From the cell containing the given text, extract its center point as (X, Y) coordinate. 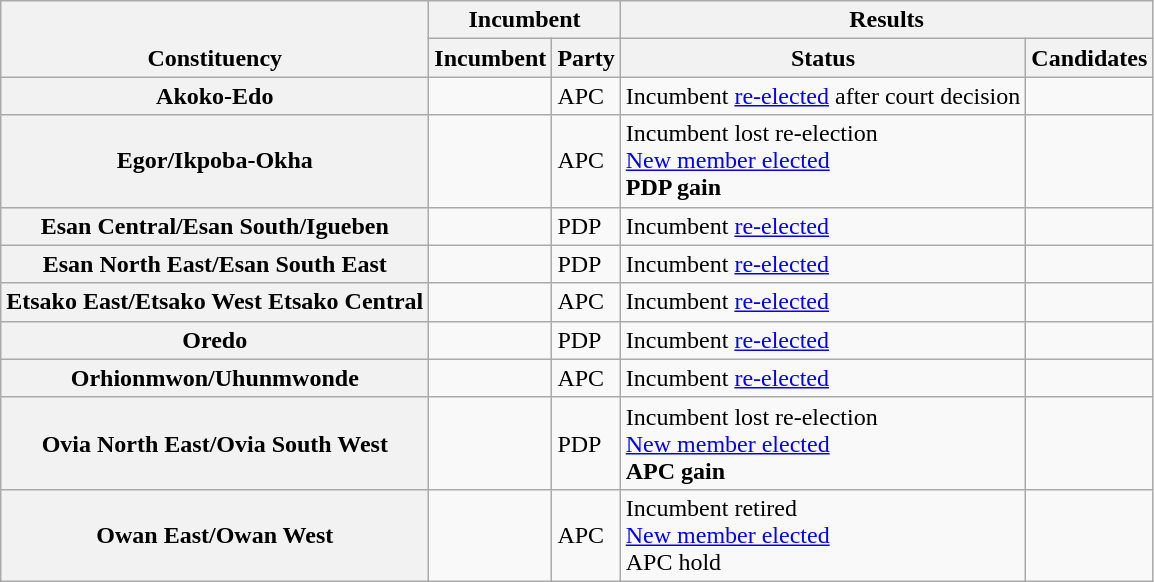
Ovia North East/Ovia South West (215, 443)
Status (823, 58)
Incumbent re-elected after court decision (823, 96)
Party (586, 58)
Constituency (215, 39)
Incumbent lost re-electionNew member electedPDP gain (823, 161)
Oredo (215, 340)
Esan North East/Esan South East (215, 264)
Incumbent retiredNew member electedAPC hold (823, 535)
Orhionmwon/Uhunmwonde (215, 378)
Candidates (1090, 58)
Incumbent lost re-electionNew member electedAPC gain (823, 443)
Akoko-Edo (215, 96)
Owan East/Owan West (215, 535)
Results (886, 20)
Egor/Ikpoba-Okha (215, 161)
Etsako East/Etsako West Etsako Central (215, 302)
Esan Central/Esan South/Igueben (215, 226)
